Provide the [x, y] coordinate of the cell's center where the given text is located.  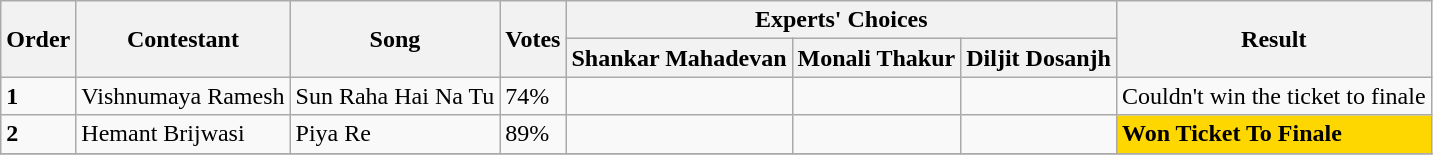
Diljit Dosanjh [1039, 58]
Experts' Choices [841, 20]
Song [395, 39]
Couldn't win the ticket to finale [1274, 96]
Piya Re [395, 134]
Result [1274, 39]
Sun Raha Hai Na Tu [395, 96]
Vishnumaya Ramesh [183, 96]
2 [38, 134]
Monali Thakur [876, 58]
Contestant [183, 39]
89% [533, 134]
74% [533, 96]
Order [38, 39]
1 [38, 96]
Won Ticket To Finale [1274, 134]
Votes [533, 39]
Shankar Mahadevan [679, 58]
Hemant Brijwasi [183, 134]
